Find where the given text appears and provide that cell's center as [x, y] coordinate. 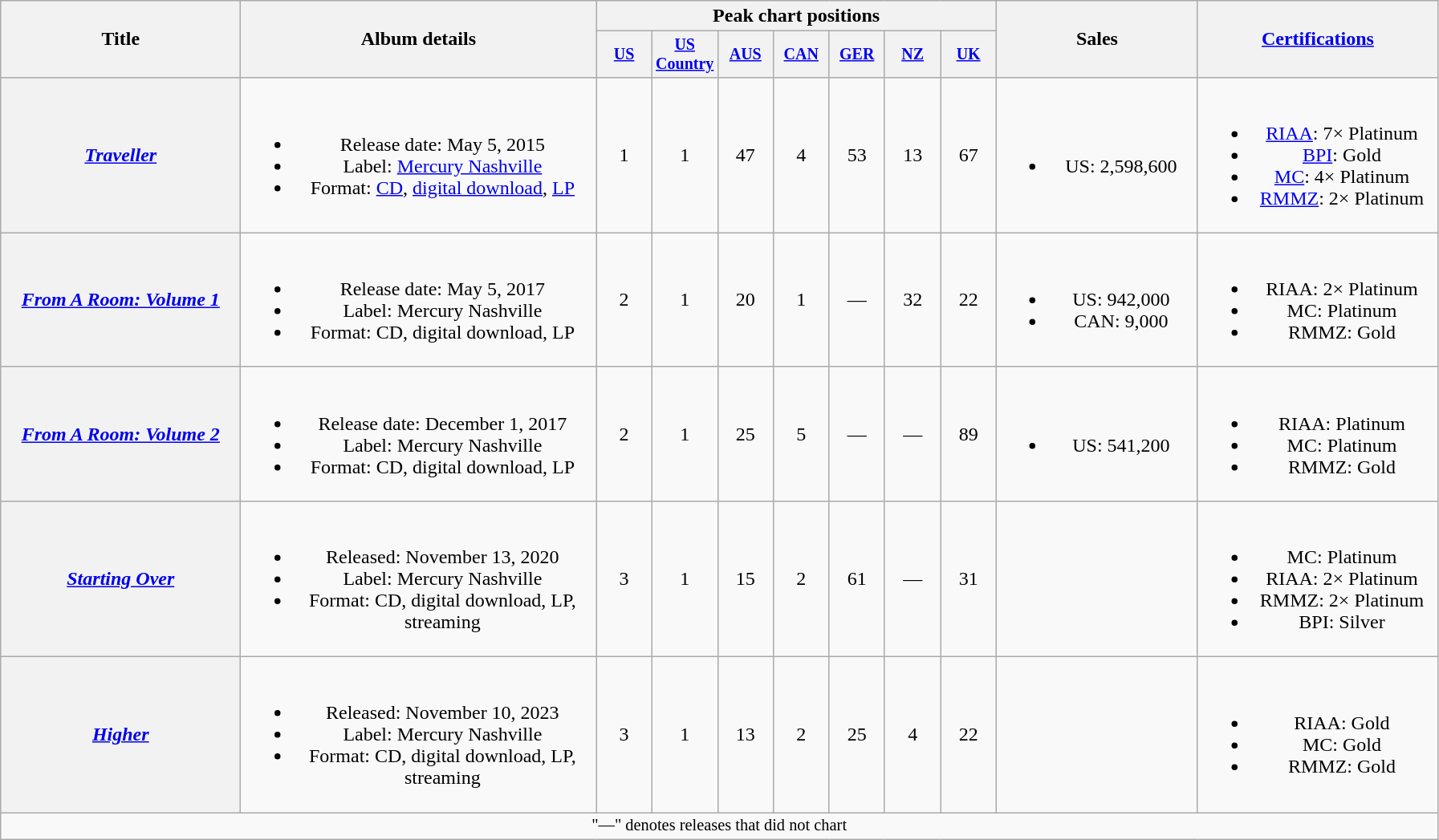
Peak chart positions [796, 16]
US: 2,598,600 [1096, 155]
From A Room: Volume 1 [120, 300]
CAN [801, 55]
Title [120, 39]
53 [857, 155]
32 [912, 300]
67 [968, 155]
"—" denotes releases that did not chart [719, 826]
NZ [912, 55]
US [624, 55]
31 [968, 578]
89 [968, 433]
5 [801, 433]
From A Room: Volume 2 [120, 433]
RIAA: GoldMC: GoldRMMZ: Gold [1318, 735]
Higher [120, 735]
RIAA: PlatinumMC: PlatinumRMMZ: Gold [1318, 433]
US: 942,000CAN: 9,000 [1096, 300]
20 [745, 300]
Release date: May 5, 2015Label: Mercury NashvilleFormat: CD, digital download, LP [419, 155]
Sales [1096, 39]
Starting Over [120, 578]
US Country [685, 55]
US: 541,200 [1096, 433]
AUS [745, 55]
61 [857, 578]
Released: November 10, 2023Label: Mercury NashvilleFormat: CD, digital download, LP, streaming [419, 735]
RIAA: 7× PlatinumBPI: GoldMC: 4× PlatinumRMMZ: 2× Platinum [1318, 155]
15 [745, 578]
UK [968, 55]
Release date: December 1, 2017Label: Mercury NashvilleFormat: CD, digital download, LP [419, 433]
Album details [419, 39]
47 [745, 155]
Certifications [1318, 39]
Released: November 13, 2020Label: Mercury NashvilleFormat: CD, digital download, LP, streaming [419, 578]
RIAA: 2× PlatinumMC: PlatinumRMMZ: Gold [1318, 300]
Traveller [120, 155]
MC: PlatinumRIAA: 2× PlatinumRMMZ: 2× PlatinumBPI: Silver [1318, 578]
GER [857, 55]
Release date: May 5, 2017Label: Mercury NashvilleFormat: CD, digital download, LP [419, 300]
